Extract the (X, Y) coordinate from the center of the cell holding the provided text.  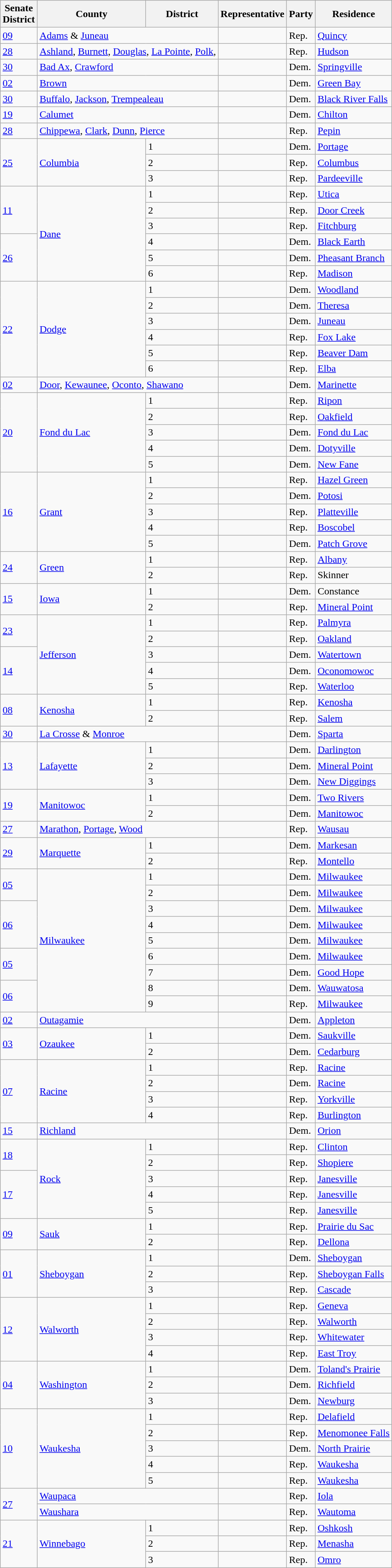
22 (19, 329)
Waupaca (128, 1496)
08 (19, 710)
21 (19, 1544)
Adams & Juneau (128, 35)
Ashland, Burnett, Douglas, La Pointe, Polk, (128, 51)
Sparta (354, 734)
Quincy (354, 35)
Columbus (354, 162)
La Crosse & Monroe (128, 734)
Clinton (354, 1147)
Two Rivers (354, 798)
Outagamie (128, 1020)
Door, Kewaunee, Oconto, Shawano (128, 385)
25 (19, 162)
Columbia (91, 162)
Pepin (354, 131)
Green Bay (354, 83)
Yorkville (354, 1099)
Constance (354, 591)
Oshkosh (354, 1528)
04 (19, 1385)
03 (19, 1044)
Cascade (354, 1290)
Brown (128, 83)
8 (182, 988)
Whitewater (354, 1337)
Theresa (354, 305)
Buffalo, Jackson, Trempealeau (128, 99)
Beaver Dam (354, 353)
Potosi (354, 496)
County (91, 14)
Portage (354, 146)
Marquette (91, 853)
Salem (354, 718)
18 (19, 1155)
Watertown (354, 654)
Dodge (91, 329)
Fox Lake (354, 337)
Black Earth (354, 242)
Chippewa, Clark, Dunn, Pierce (128, 131)
Door Creek (354, 210)
Hazel Green (354, 480)
Oconomowoc (354, 670)
Omro (354, 1560)
East Troy (354, 1353)
7 (182, 972)
Dotyville (354, 448)
Wautoma (354, 1512)
29 (19, 853)
Menasha (354, 1544)
Bad Ax, Crawford (128, 67)
Iowa (91, 599)
District (182, 14)
Elba (354, 369)
Delafield (354, 1417)
23 (19, 631)
Oakfield (354, 416)
07 (19, 1091)
13 (19, 766)
01 (19, 1274)
Shopiere (354, 1163)
Springville (354, 67)
Pardeeville (354, 178)
Geneva (354, 1306)
Lafayette (91, 766)
Palmyra (354, 623)
24 (19, 567)
26 (19, 258)
Madison (354, 274)
Party (301, 14)
9 (182, 1004)
Saukville (354, 1036)
Montello (354, 861)
Representative (253, 14)
Sheboygan Falls (354, 1274)
20 (19, 432)
Cedarburg (354, 1052)
Chilton (354, 115)
Platteville (354, 512)
Iola (354, 1496)
Burlington (354, 1115)
Skinner (354, 575)
Winnebago (91, 1544)
Toland's Prairie (354, 1369)
Patch Grove (354, 544)
Prairie du Sac (354, 1226)
Dellona (354, 1242)
Dane (91, 234)
Calumet (128, 115)
Pheasant Branch (354, 258)
North Prairie (354, 1448)
11 (19, 210)
Menomonee Falls (354, 1432)
Appleton (354, 1020)
New Fane (354, 464)
Oakland (354, 639)
12 (19, 1329)
Woodland (354, 289)
Richland (128, 1131)
Markesan (354, 845)
Green (91, 567)
Fitchburg (354, 226)
Albany (354, 559)
Darlington (354, 750)
Newburg (354, 1401)
Juneau (354, 321)
Utica (354, 194)
Boscobel (354, 528)
Hudson (354, 51)
Jefferson (91, 654)
Residence (354, 14)
Grant (91, 512)
10 (19, 1448)
14 (19, 670)
Marathon, Portage, Wood (128, 829)
Marinette (354, 385)
SenateDistrict (19, 14)
Waterloo (354, 686)
Washington (91, 1385)
Ripon (354, 400)
Black River Falls (354, 99)
Richfield (354, 1385)
Wauwatosa (354, 988)
Good Hope (354, 972)
Orion (354, 1131)
Rock (91, 1178)
16 (19, 512)
New Diggings (354, 782)
Waushara (128, 1512)
Ozaukee (91, 1044)
Wausau (354, 829)
17 (19, 1194)
Sauk (91, 1234)
